Provide the (x, y) coordinate of the cell's center where the given text is located.  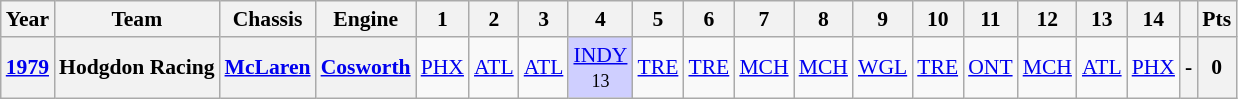
14 (1154, 19)
Hodgdon Racing (136, 68)
0 (1216, 68)
13 (1102, 19)
Engine (366, 19)
ONT (990, 68)
10 (938, 19)
Pts (1216, 19)
INDY13 (600, 68)
Team (136, 19)
Chassis (268, 19)
1979 (28, 68)
1 (442, 19)
4 (600, 19)
11 (990, 19)
6 (708, 19)
WGL (882, 68)
- (1188, 68)
8 (824, 19)
McLaren (268, 68)
Year (28, 19)
2 (494, 19)
5 (658, 19)
12 (1048, 19)
7 (764, 19)
9 (882, 19)
Cosworth (366, 68)
3 (544, 19)
